Locate the cell with the specified text and output its (X, Y) center coordinate. 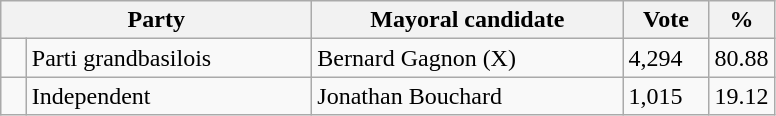
Vote (666, 20)
1,015 (666, 96)
Mayoral candidate (468, 20)
4,294 (666, 58)
Jonathan Bouchard (468, 96)
80.88 (742, 58)
Independent (168, 96)
Party (156, 20)
% (742, 20)
Bernard Gagnon (X) (468, 58)
19.12 (742, 96)
Parti grandbasilois (168, 58)
